Locate the cell with the specified text and output its (x, y) center coordinate. 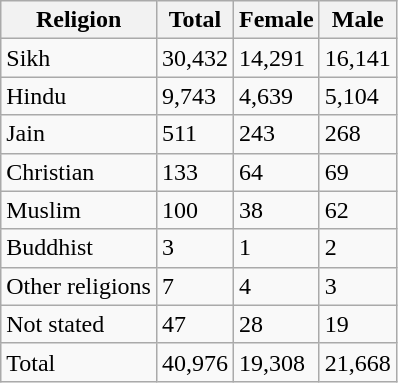
19,308 (277, 362)
Jain (79, 134)
Not stated (79, 324)
2 (358, 248)
Muslim (79, 210)
511 (194, 134)
Other religions (79, 286)
Female (277, 20)
4,639 (277, 96)
21,668 (358, 362)
19 (358, 324)
16,141 (358, 58)
4 (277, 286)
Male (358, 20)
1 (277, 248)
47 (194, 324)
38 (277, 210)
40,976 (194, 362)
133 (194, 172)
243 (277, 134)
14,291 (277, 58)
Religion (79, 20)
69 (358, 172)
100 (194, 210)
28 (277, 324)
9,743 (194, 96)
62 (358, 210)
64 (277, 172)
7 (194, 286)
30,432 (194, 58)
268 (358, 134)
Hindu (79, 96)
Sikh (79, 58)
Buddhist (79, 248)
Christian (79, 172)
5,104 (358, 96)
